Locate the cell with the specified text and output its (X, Y) center coordinate. 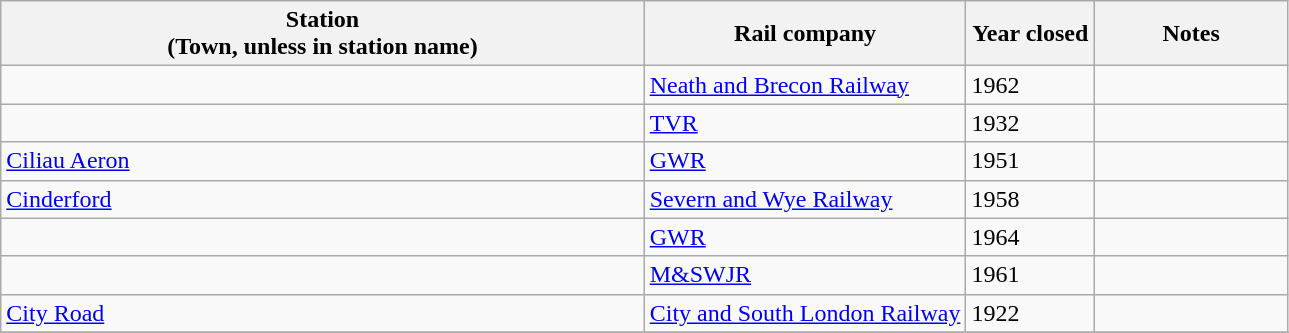
Severn and Wye Railway (805, 199)
1961 (1030, 275)
TVR (805, 123)
1958 (1030, 199)
Notes (1192, 34)
Neath and Brecon Railway (805, 85)
1964 (1030, 237)
1962 (1030, 85)
1951 (1030, 161)
Station(Town, unless in station name) (322, 34)
M&SWJR (805, 275)
Cinderford (322, 199)
Year closed (1030, 34)
City and South London Railway (805, 313)
1922 (1030, 313)
Ciliau Aeron (322, 161)
Rail company (805, 34)
City Road (322, 313)
1932 (1030, 123)
